Capture the cell that displays the provided text and extract its [X, Y] central coordinate. 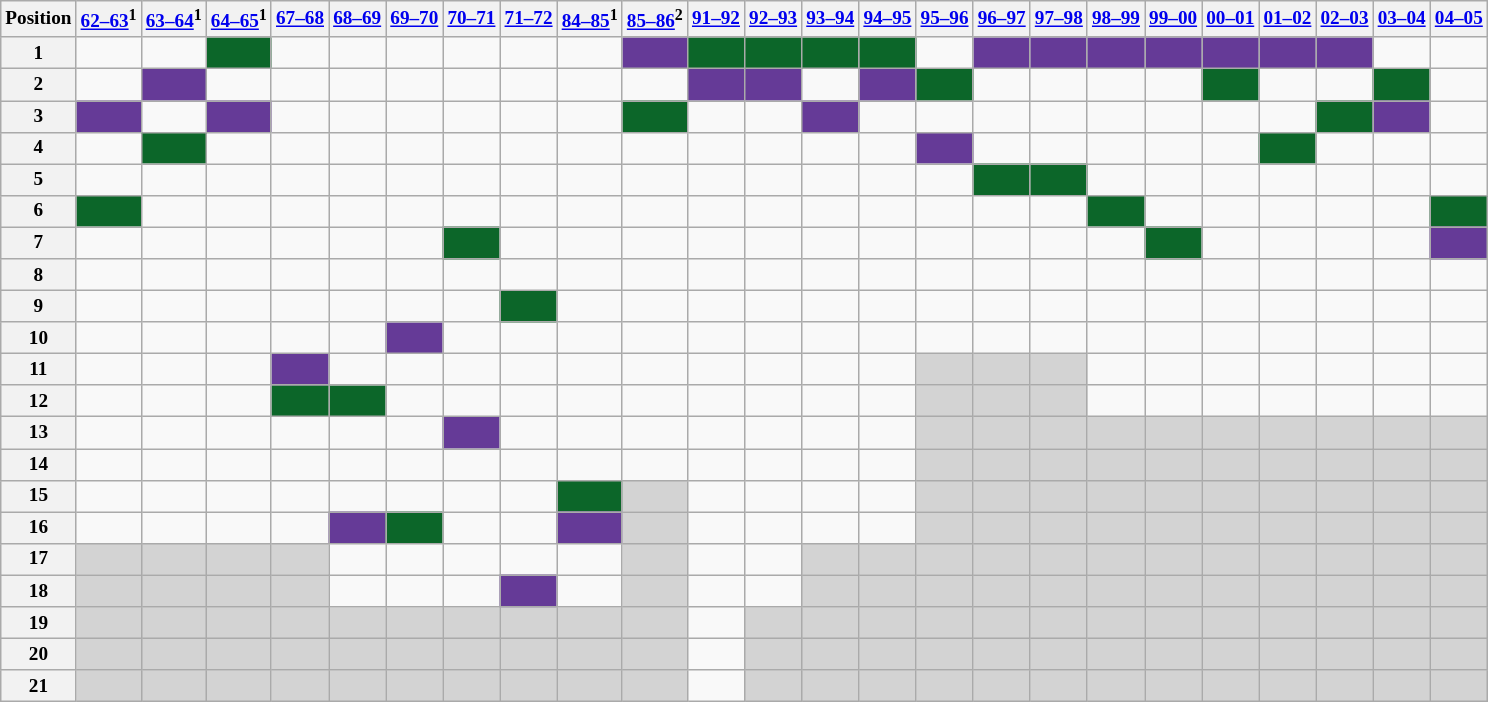
18 [38, 591]
93–94 [830, 20]
91–92 [716, 20]
99–00 [1174, 20]
16 [38, 528]
97–98 [1058, 20]
6 [38, 211]
01–02 [1288, 20]
94–95 [888, 20]
2 [38, 85]
85–862 [654, 20]
92–93 [774, 20]
03–04 [1402, 20]
7 [38, 243]
71–72 [528, 20]
00–01 [1230, 20]
14 [38, 464]
13 [38, 433]
11 [38, 369]
67–68 [300, 20]
17 [38, 559]
Position [38, 20]
10 [38, 338]
98–99 [1116, 20]
5 [38, 180]
02–03 [1344, 20]
19 [38, 623]
64–651 [238, 20]
20 [38, 654]
15 [38, 496]
3 [38, 116]
1 [38, 53]
9 [38, 306]
8 [38, 275]
63–641 [174, 20]
21 [38, 686]
12 [38, 401]
84–851 [590, 20]
95–96 [944, 20]
04–05 [1458, 20]
69–70 [414, 20]
62–631 [108, 20]
4 [38, 148]
96–97 [1002, 20]
68–69 [358, 20]
70–71 [472, 20]
